Identify which cell holds the provided text, then report its [x, y] central coordinate. 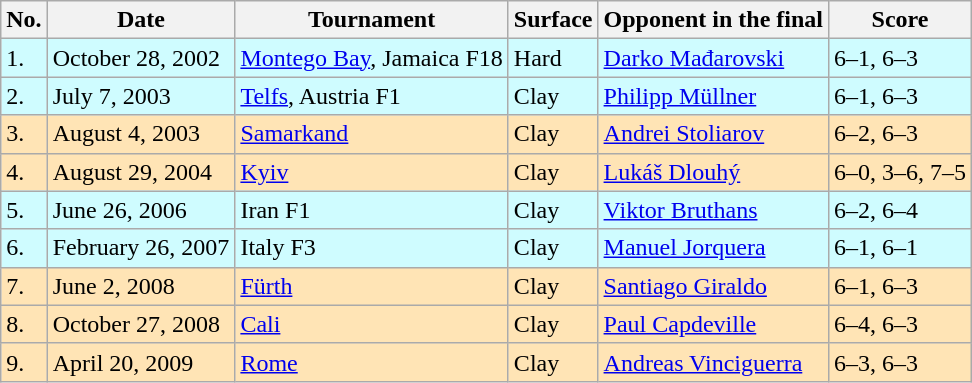
Darko Mađarovski [713, 58]
October 27, 2008 [141, 324]
Santiago Giraldo [713, 286]
2. [24, 96]
No. [24, 20]
February 26, 2007 [141, 248]
1. [24, 58]
April 20, 2009 [141, 362]
Telfs, Austria F1 [372, 96]
Paul Capdeville [713, 324]
August 4, 2003 [141, 134]
June 2, 2008 [141, 286]
6–2, 6–3 [900, 134]
Manuel Jorquera [713, 248]
Cali [372, 324]
Iran F1 [372, 210]
6–4, 6–3 [900, 324]
Score [900, 20]
Andrei Stoliarov [713, 134]
Viktor Bruthans [713, 210]
6–0, 3–6, 7–5 [900, 172]
Opponent in the final [713, 20]
Samarkand [372, 134]
June 26, 2006 [141, 210]
Lukáš Dlouhý [713, 172]
Philipp Müllner [713, 96]
8. [24, 324]
Date [141, 20]
6. [24, 248]
Tournament [372, 20]
Rome [372, 362]
3. [24, 134]
4. [24, 172]
July 7, 2003 [141, 96]
7. [24, 286]
5. [24, 210]
Montego Bay, Jamaica F18 [372, 58]
August 29, 2004 [141, 172]
October 28, 2002 [141, 58]
9. [24, 362]
Fürth [372, 286]
Italy F3 [372, 248]
Surface [553, 20]
Andreas Vinciguerra [713, 362]
6–3, 6–3 [900, 362]
6–1, 6–1 [900, 248]
Kyiv [372, 172]
Hard [553, 58]
6–2, 6–4 [900, 210]
